Find where the given text appears and provide that cell's center as [x, y] coordinate. 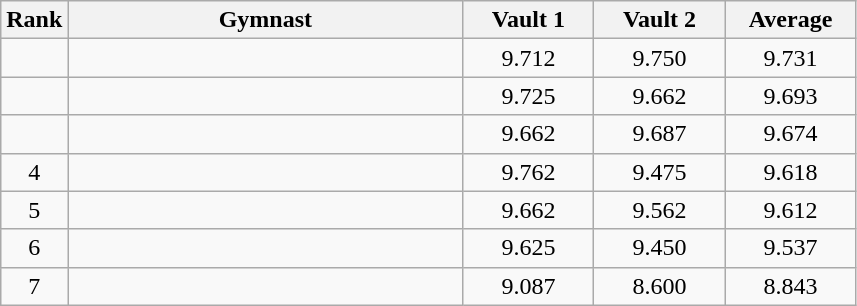
9.475 [660, 172]
9.725 [528, 96]
Vault 2 [660, 20]
9.087 [528, 286]
7 [34, 286]
9.762 [528, 172]
9.450 [660, 248]
5 [34, 210]
9.731 [790, 58]
9.612 [790, 210]
9.750 [660, 58]
9.687 [660, 134]
Gymnast [266, 20]
9.625 [528, 248]
6 [34, 248]
8.600 [660, 286]
9.674 [790, 134]
Rank [34, 20]
9.537 [790, 248]
9.712 [528, 58]
Vault 1 [528, 20]
9.693 [790, 96]
8.843 [790, 286]
9.562 [660, 210]
Average [790, 20]
9.618 [790, 172]
4 [34, 172]
